Find where the given text appears and provide that cell's center as (X, Y) coordinate. 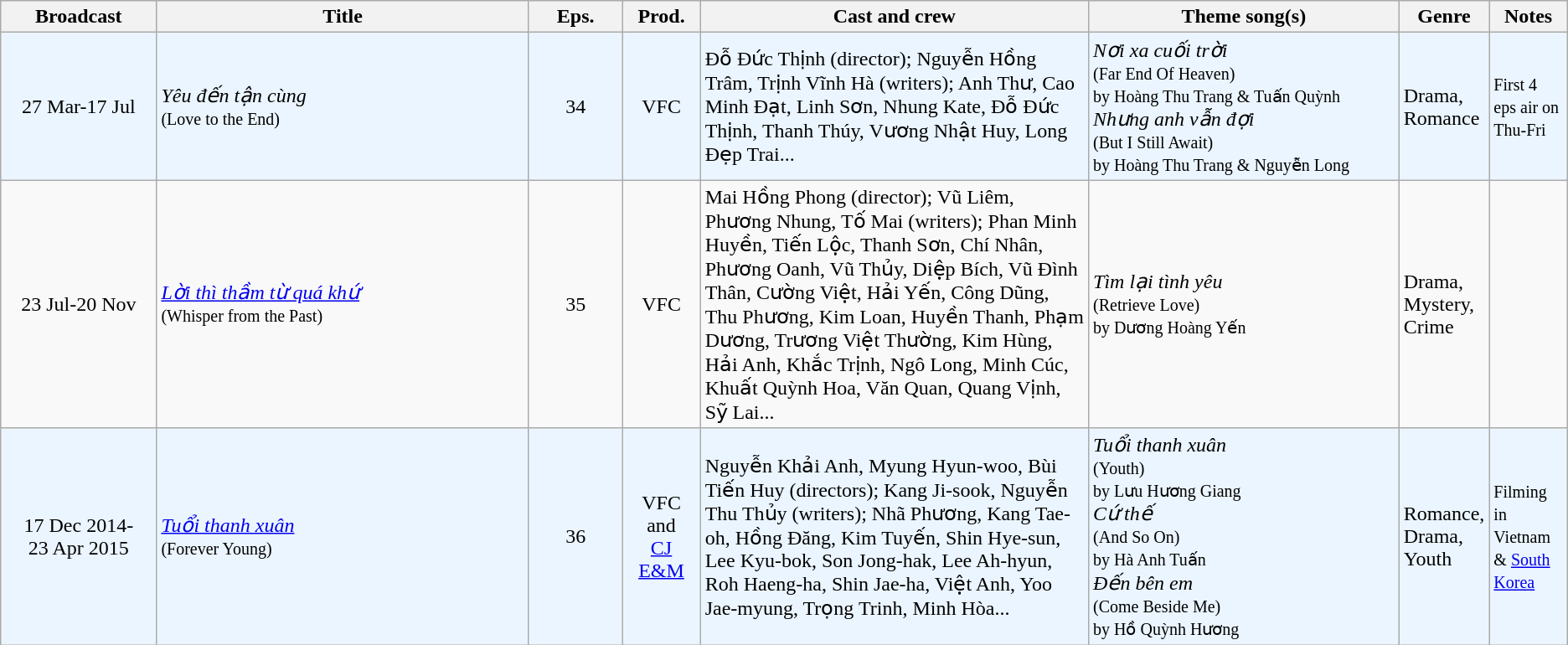
27 Mar-17 Jul (79, 106)
Lời thì thầm từ quá khứ (Whisper from the Past) (343, 304)
36 (575, 536)
Filming in Vietnam & South Korea (1528, 536)
Prod. (662, 17)
Yêu đến tận cùng (Love to the End) (343, 106)
34 (575, 106)
First 4 eps air on Thu-Fri (1528, 106)
Genre (1444, 17)
23 Jul-20 Nov (79, 304)
Notes (1528, 17)
Eps. (575, 17)
Broadcast (79, 17)
Theme song(s) (1245, 17)
Title (343, 17)
Cast and crew (895, 17)
Tuổi thanh xuân (Youth)by Lưu Hương GiangCứ thế (And So On)by Hà Anh TuấnĐến bên em (Come Beside Me)by Hồ Quỳnh Hương (1245, 536)
35 (575, 304)
Tuổi thanh xuân (Forever Young) (343, 536)
Drama, Romance (1444, 106)
Drama, Mystery, Crime (1444, 304)
Romance, Drama, Youth (1444, 536)
VFCandCJ E&M (662, 536)
17 Dec 2014-23 Apr 2015 (79, 536)
Tìm lại tình yêu (Retrieve Love)by Dương Hoàng Yến (1245, 304)
Nơi xa cuối trời (Far End Of Heaven)by Hoàng Thu Trang & Tuấn QuỳnhNhưng anh vẫn đợi (But I Still Await)by Hoàng Thu Trang & Nguyễn Long (1245, 106)
